Detect which cell encompasses the target text, then output its (x, y) center coordinate. 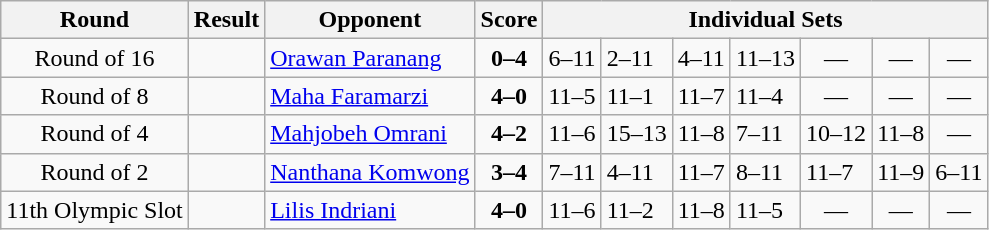
10–12 (836, 134)
Opponent (370, 20)
11th Olympic Slot (95, 210)
Maha Faramarzi (370, 96)
Orawan Paranang (370, 58)
4–2 (509, 134)
Round (95, 20)
11–1 (636, 96)
Round of 2 (95, 172)
Score (509, 20)
8–11 (765, 172)
11–4 (765, 96)
Round of 8 (95, 96)
Mahjobeh Omrani (370, 134)
Round of 16 (95, 58)
Individual Sets (766, 20)
2–11 (636, 58)
0–4 (509, 58)
15–13 (636, 134)
Lilis Indriani (370, 210)
Nanthana Komwong (370, 172)
11–9 (901, 172)
11–13 (765, 58)
Round of 4 (95, 134)
3–4 (509, 172)
11–2 (636, 210)
Result (226, 20)
